Extract the (x, y) coordinate from the center of the cell holding the provided text.  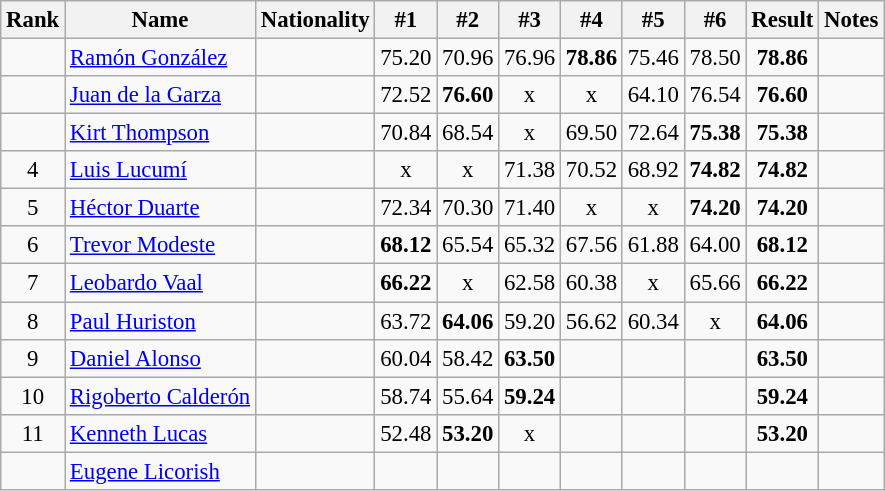
59.20 (530, 321)
Leobardo Vaal (160, 283)
5 (33, 208)
71.40 (530, 208)
70.52 (591, 170)
4 (33, 170)
Result (782, 20)
#1 (406, 20)
56.62 (591, 321)
#3 (530, 20)
55.64 (468, 396)
65.32 (530, 245)
60.38 (591, 283)
64.10 (653, 95)
70.84 (406, 133)
Daniel Alonso (160, 358)
#2 (468, 20)
Rigoberto Calderón (160, 396)
58.74 (406, 396)
Notes (852, 20)
68.54 (468, 133)
11 (33, 433)
Juan de la Garza (160, 95)
70.30 (468, 208)
65.54 (468, 245)
Kenneth Lucas (160, 433)
71.38 (530, 170)
64.00 (715, 245)
6 (33, 245)
Héctor Duarte (160, 208)
Kirt Thompson (160, 133)
75.20 (406, 58)
#5 (653, 20)
8 (33, 321)
Paul Huriston (160, 321)
60.04 (406, 358)
Name (160, 20)
69.50 (591, 133)
Ramón González (160, 58)
Rank (33, 20)
76.54 (715, 95)
67.56 (591, 245)
70.96 (468, 58)
#4 (591, 20)
Luis Lucumí (160, 170)
63.72 (406, 321)
Eugene Licorish (160, 471)
68.92 (653, 170)
60.34 (653, 321)
#6 (715, 20)
75.46 (653, 58)
76.96 (530, 58)
52.48 (406, 433)
78.50 (715, 58)
10 (33, 396)
61.88 (653, 245)
9 (33, 358)
Trevor Modeste (160, 245)
72.52 (406, 95)
Nationality (314, 20)
65.66 (715, 283)
7 (33, 283)
62.58 (530, 283)
72.34 (406, 208)
58.42 (468, 358)
72.64 (653, 133)
